Identify which cell holds the provided text, then report its (x, y) central coordinate. 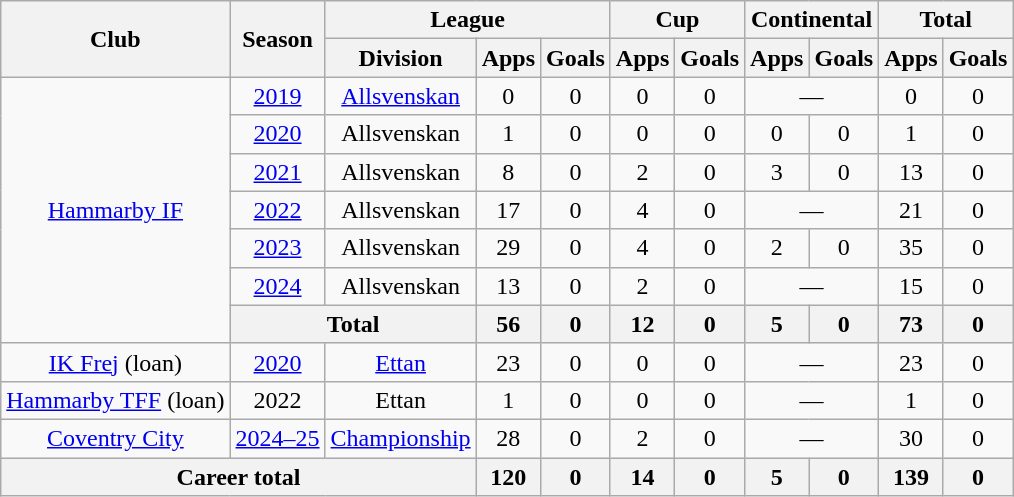
15 (911, 286)
Coventry City (116, 438)
2019 (278, 96)
35 (911, 248)
Championship (400, 438)
73 (911, 324)
28 (508, 438)
2024 (278, 286)
12 (642, 324)
Season (278, 39)
14 (642, 477)
17 (508, 210)
Continental (812, 20)
120 (508, 477)
56 (508, 324)
Cup (677, 20)
League (468, 20)
Hammarby TFF (loan) (116, 400)
Hammarby IF (116, 210)
3 (777, 172)
2024–25 (278, 438)
30 (911, 438)
21 (911, 210)
8 (508, 172)
Career total (238, 477)
Club (116, 39)
2023 (278, 248)
139 (911, 477)
IK Frej (loan) (116, 362)
Division (400, 58)
2021 (278, 172)
29 (508, 248)
